Find where the given text appears and provide that cell's center as (x, y) coordinate. 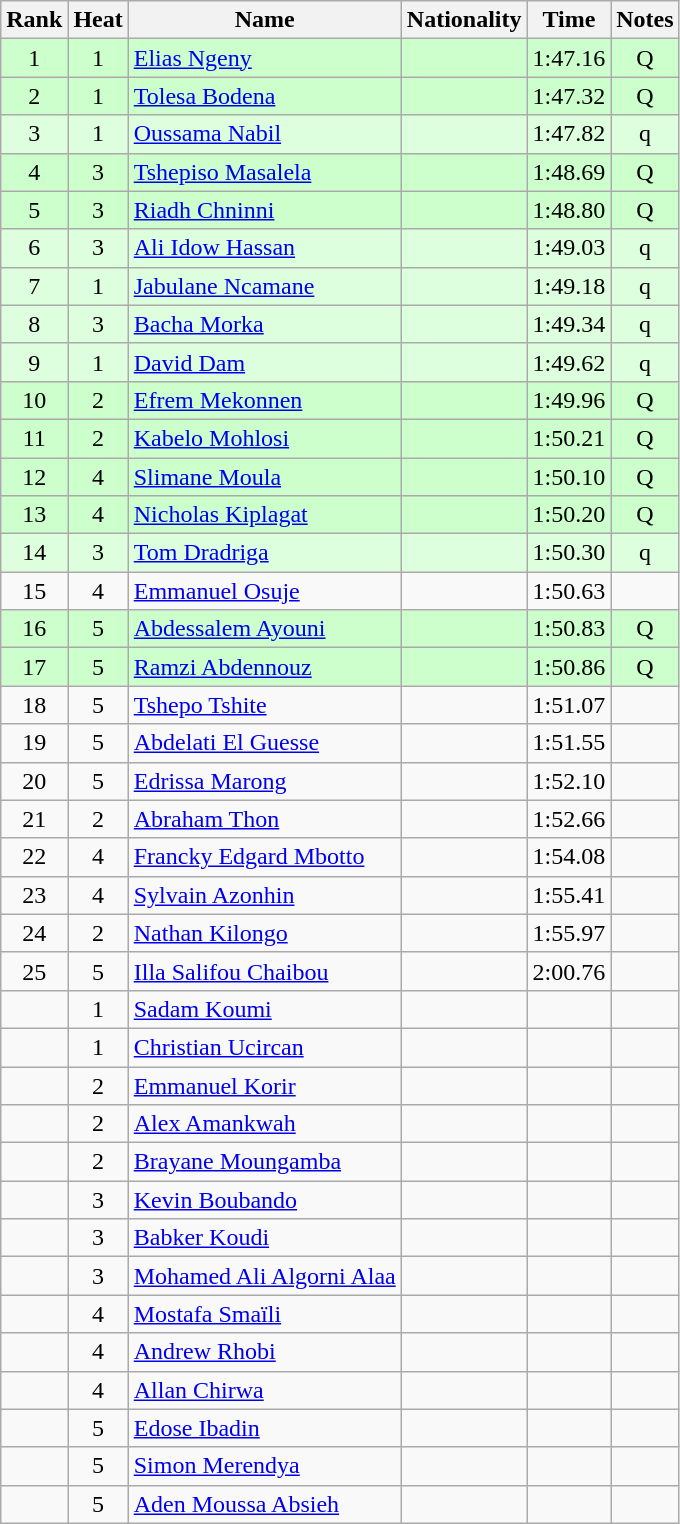
17 (34, 667)
Edose Ibadin (264, 1428)
Simon Merendya (264, 1466)
Tshepo Tshite (264, 705)
Bacha Morka (264, 324)
1:49.34 (569, 324)
Kevin Boubando (264, 1200)
1:54.08 (569, 857)
1:49.03 (569, 248)
6 (34, 248)
Babker Koudi (264, 1238)
20 (34, 781)
1:50.63 (569, 591)
2:00.76 (569, 971)
21 (34, 819)
Ali Idow Hassan (264, 248)
Jabulane Ncamane (264, 286)
7 (34, 286)
1:50.30 (569, 553)
Tshepiso Masalela (264, 172)
Riadh Chninni (264, 210)
24 (34, 933)
Sylvain Azonhin (264, 895)
12 (34, 477)
Rank (34, 20)
1:49.18 (569, 286)
Nicholas Kiplagat (264, 515)
1:50.86 (569, 667)
1:50.10 (569, 477)
9 (34, 362)
1:49.62 (569, 362)
25 (34, 971)
Illa Salifou Chaibou (264, 971)
19 (34, 743)
1:52.10 (569, 781)
Allan Chirwa (264, 1390)
Sadam Koumi (264, 1009)
Christian Ucircan (264, 1047)
14 (34, 553)
Nationality (464, 20)
13 (34, 515)
Tolesa Bodena (264, 96)
8 (34, 324)
Edrissa Marong (264, 781)
Heat (98, 20)
1:52.66 (569, 819)
Nathan Kilongo (264, 933)
Emmanuel Korir (264, 1085)
1:49.96 (569, 400)
David Dam (264, 362)
18 (34, 705)
22 (34, 857)
1:55.41 (569, 895)
1:55.97 (569, 933)
Elias Ngeny (264, 58)
Abdelati El Guesse (264, 743)
23 (34, 895)
Efrem Mekonnen (264, 400)
Oussama Nabil (264, 134)
1:50.20 (569, 515)
Alex Amankwah (264, 1124)
16 (34, 629)
Aden Moussa Absieh (264, 1504)
1:47.16 (569, 58)
Mostafa Smaïli (264, 1314)
Time (569, 20)
Ramzi Abdennouz (264, 667)
Mohamed Ali Algorni Alaa (264, 1276)
10 (34, 400)
Tom Dradriga (264, 553)
1:48.80 (569, 210)
Slimane Moula (264, 477)
1:51.07 (569, 705)
Emmanuel Osuje (264, 591)
1:50.21 (569, 438)
Abraham Thon (264, 819)
Kabelo Mohlosi (264, 438)
Andrew Rhobi (264, 1352)
1:50.83 (569, 629)
15 (34, 591)
Francky Edgard Mbotto (264, 857)
Brayane Moungamba (264, 1162)
1:47.82 (569, 134)
11 (34, 438)
1:51.55 (569, 743)
Name (264, 20)
1:47.32 (569, 96)
1:48.69 (569, 172)
Abdessalem Ayouni (264, 629)
Notes (645, 20)
